Output the [x, y] coordinate of the center of the cell containing the given text.  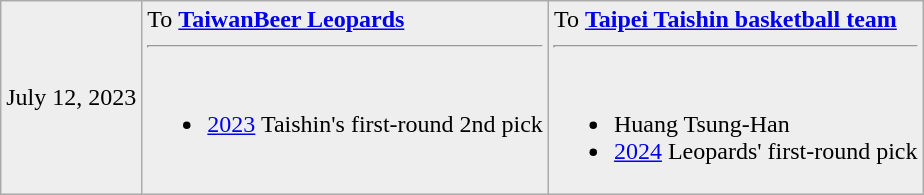
July 12, 2023 [72, 98]
To Taipei Taishin basketball teamHuang Tsung-Han2024 Leopards' first-round pick [736, 98]
To TaiwanBeer Leopards2023 Taishin's first-round 2nd pick [346, 98]
